Output the (X, Y) coordinate of the center of the cell containing the given text.  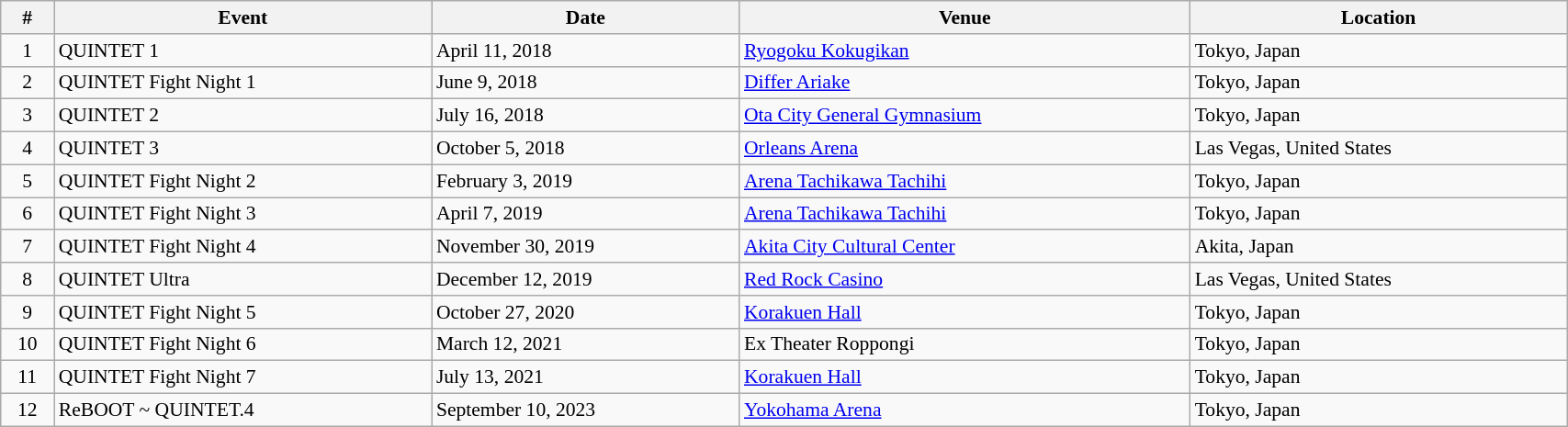
QUINTET Fight Night 3 (243, 214)
June 9, 2018 (586, 83)
QUINTET 3 (243, 149)
8 (28, 279)
6 (28, 214)
April 11, 2018 (586, 51)
July 16, 2018 (586, 116)
July 13, 2021 (586, 377)
QUINTET Fight Night 2 (243, 181)
April 7, 2019 (586, 214)
5 (28, 181)
September 10, 2023 (586, 410)
Venue (964, 17)
Event (243, 17)
Yokohama Arena (964, 410)
Ex Theater Roppongi (964, 344)
1 (28, 51)
Ota City General Gymnasium (964, 116)
Red Rock Casino (964, 279)
QUINTET 2 (243, 116)
9 (28, 312)
October 27, 2020 (586, 312)
3 (28, 116)
Orleans Arena (964, 149)
Location (1379, 17)
ReBOOT ~ QUINTET.4 (243, 410)
Ryogoku Kokugikan (964, 51)
October 5, 2018 (586, 149)
QUINTET Ultra (243, 279)
Akita, Japan (1379, 247)
March 12, 2021 (586, 344)
QUINTET Fight Night 1 (243, 83)
QUINTET 1 (243, 51)
7 (28, 247)
10 (28, 344)
QUINTET Fight Night 4 (243, 247)
Differ Ariake (964, 83)
12 (28, 410)
December 12, 2019 (586, 279)
4 (28, 149)
February 3, 2019 (586, 181)
QUINTET Fight Night 5 (243, 312)
2 (28, 83)
November 30, 2019 (586, 247)
11 (28, 377)
QUINTET Fight Night 7 (243, 377)
Akita City Cultural Center (964, 247)
# (28, 17)
Date (586, 17)
QUINTET Fight Night 6 (243, 344)
